Detect which cell encompasses the target text, then output its (X, Y) center coordinate. 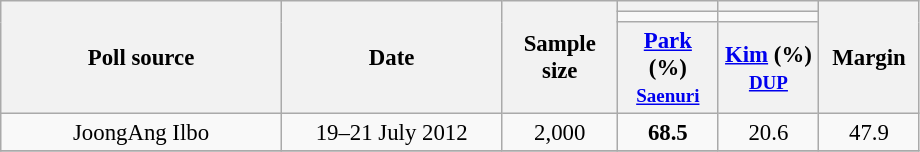
Poll source (142, 58)
JoongAng Ilbo (142, 133)
Sample size (560, 58)
Park (%)Saenuri (668, 68)
Kim (%)DUP (768, 68)
19–21 July 2012 (392, 133)
2,000 (560, 133)
20.6 (768, 133)
68.5 (668, 133)
47.9 (870, 133)
Date (392, 58)
Margin (870, 58)
